Capture the cell that displays the provided text and extract its [x, y] central coordinate. 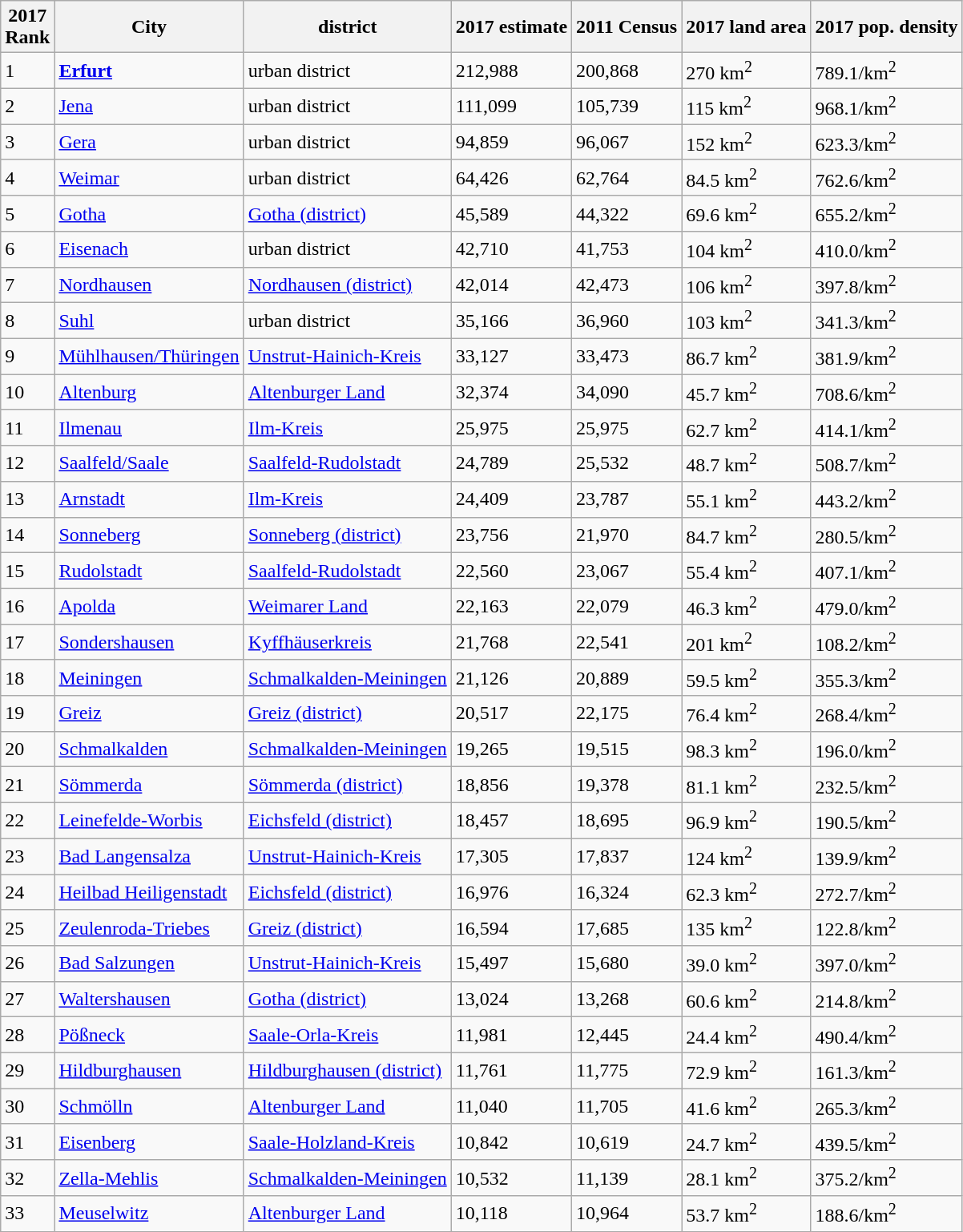
Meuselwitz [149, 1214]
13,024 [511, 999]
21 [27, 786]
268.4/km2 [886, 713]
28.1 km2 [747, 1178]
122.8/km2 [886, 928]
270 km2 [747, 71]
Sonneberg (district) [348, 535]
86.7 km2 [747, 356]
33 [27, 1214]
44,322 [627, 213]
28 [27, 1036]
188.6/km2 [886, 1214]
16 [27, 606]
Hildburghausen [149, 1071]
17,685 [627, 928]
16,594 [511, 928]
105,739 [627, 106]
111,099 [511, 106]
14 [27, 535]
490.4/km2 [886, 1036]
18,856 [511, 786]
32,374 [511, 393]
Zella-Mehlis [149, 1178]
196.0/km2 [886, 749]
Saale-Orla-Kreis [348, 1036]
3 [27, 143]
Sömmerda (district) [348, 786]
64,426 [511, 178]
41.6 km2 [747, 1106]
32 [27, 1178]
115 km2 [747, 106]
Schmölln [149, 1106]
69.6 km2 [747, 213]
42,014 [511, 285]
152 km2 [747, 143]
23 [27, 856]
31 [27, 1141]
33,473 [627, 356]
410.0/km2 [886, 250]
214.8/km2 [886, 999]
19 [27, 713]
19,515 [627, 749]
36,960 [627, 321]
103 km2 [747, 321]
Jena [149, 106]
18 [27, 678]
10,842 [511, 1141]
762.6/km2 [886, 178]
265.3/km2 [886, 1106]
Meiningen [149, 678]
96,067 [627, 143]
Nordhausen [149, 285]
397.0/km2 [886, 963]
23,787 [627, 499]
11,139 [627, 1178]
Rudolstadt [149, 571]
17 [27, 643]
11,705 [627, 1106]
Sondershausen [149, 643]
33,127 [511, 356]
6 [27, 250]
Kyffhäuserkreis [348, 643]
11 [27, 428]
45,589 [511, 213]
12 [27, 463]
Greiz [149, 713]
46.3 km2 [747, 606]
62.3 km2 [747, 893]
35,166 [511, 321]
17,305 [511, 856]
397.8/km2 [886, 285]
11,775 [627, 1071]
60.6 km2 [747, 999]
24.7 km2 [747, 1141]
2017 pop. density [886, 27]
Erfurt [149, 71]
Eisenberg [149, 1141]
161.3/km2 [886, 1071]
22 [27, 821]
Gera [149, 143]
39.0 km2 [747, 963]
10,118 [511, 1214]
201 km2 [747, 643]
Waltershausen [149, 999]
19,378 [627, 786]
15,497 [511, 963]
Weimar [149, 178]
19,265 [511, 749]
23,067 [627, 571]
Arnstadt [149, 499]
Bad Langensalza [149, 856]
Bad Salzungen [149, 963]
29 [27, 1071]
16,976 [511, 893]
2 [27, 106]
41,753 [627, 250]
42,710 [511, 250]
212,988 [511, 71]
13,268 [627, 999]
439.5/km2 [886, 1141]
968.1/km2 [886, 106]
341.3/km2 [886, 321]
15 [27, 571]
443.2/km2 [886, 499]
84.7 km2 [747, 535]
25,532 [627, 463]
20,889 [627, 678]
104 km2 [747, 250]
72.9 km2 [747, 1071]
355.3/km2 [886, 678]
84.5 km2 [747, 178]
16,324 [627, 893]
11,761 [511, 1071]
2017Rank [27, 27]
Weimarer Land [348, 606]
18,457 [511, 821]
Leinefelde-Worbis [149, 821]
4 [27, 178]
55.1 km2 [747, 499]
Saalfeld/Saale [149, 463]
7 [27, 285]
25 [27, 928]
20 [27, 749]
20,517 [511, 713]
106 km2 [747, 285]
10,964 [627, 1214]
94,859 [511, 143]
Mühlhausen/Thüringen [149, 356]
34,090 [627, 393]
381.9/km2 [886, 356]
Ilmenau [149, 428]
1 [27, 71]
45.7 km2 [747, 393]
789.1/km2 [886, 71]
Schmalkalden [149, 749]
124 km2 [747, 856]
623.3/km2 [886, 143]
21,768 [511, 643]
24 [27, 893]
2017 land area [747, 27]
Altenburg [149, 393]
Sömmerda [149, 786]
13 [27, 499]
30 [27, 1106]
26 [27, 963]
407.1/km2 [886, 571]
22,079 [627, 606]
62.7 km2 [747, 428]
City [149, 27]
708.6/km2 [886, 393]
11,040 [511, 1106]
district [348, 27]
508.7/km2 [886, 463]
24,789 [511, 463]
655.2/km2 [886, 213]
42,473 [627, 285]
23,756 [511, 535]
27 [27, 999]
10,532 [511, 1178]
53.7 km2 [747, 1214]
18,695 [627, 821]
21,126 [511, 678]
59.5 km2 [747, 678]
135 km2 [747, 928]
139.9/km2 [886, 856]
Hildburghausen (district) [348, 1071]
Suhl [149, 321]
Zeulenroda-Triebes [149, 928]
24.4 km2 [747, 1036]
11,981 [511, 1036]
2011 Census [627, 27]
9 [27, 356]
15,680 [627, 963]
12,445 [627, 1036]
62,764 [627, 178]
2017 estimate [511, 27]
190.5/km2 [886, 821]
24,409 [511, 499]
81.1 km2 [747, 786]
76.4 km2 [747, 713]
22,175 [627, 713]
272.7/km2 [886, 893]
Heilbad Heiligenstadt [149, 893]
Apolda [149, 606]
Eisenach [149, 250]
Nordhausen (district) [348, 285]
280.5/km2 [886, 535]
22,560 [511, 571]
22,163 [511, 606]
17,837 [627, 856]
10 [27, 393]
55.4 km2 [747, 571]
48.7 km2 [747, 463]
200,868 [627, 71]
98.3 km2 [747, 749]
479.0/km2 [886, 606]
5 [27, 213]
Gotha [149, 213]
21,970 [627, 535]
414.1/km2 [886, 428]
96.9 km2 [747, 821]
8 [27, 321]
10,619 [627, 1141]
Saale-Holzland-Kreis [348, 1141]
Sonneberg [149, 535]
108.2/km2 [886, 643]
232.5/km2 [886, 786]
22,541 [627, 643]
Pößneck [149, 1036]
375.2/km2 [886, 1178]
